Capture the cell that displays the provided text and extract its [X, Y] central coordinate. 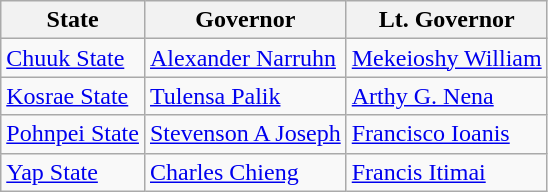
State [73, 20]
Governor [245, 20]
Stevenson A Joseph [245, 134]
Yap State [73, 172]
Tulensa Palik [245, 96]
Lt. Governor [446, 20]
Francisco Ioanis [446, 134]
Alexander Narruhn [245, 58]
Pohnpei State [73, 134]
Kosrae State [73, 96]
Francis Itimai [446, 172]
Charles Chieng [245, 172]
Arthy G. Nena [446, 96]
Mekeioshy William [446, 58]
Chuuk State [73, 58]
